Return the [X, Y] coordinate for the center point of the cell that contains the specified text.  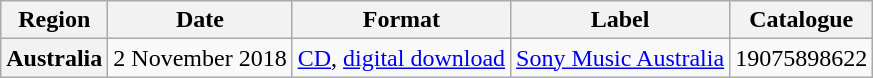
Label [620, 20]
Format [401, 20]
19075898622 [802, 58]
Australia [54, 58]
Catalogue [802, 20]
2 November 2018 [200, 58]
CD, digital download [401, 58]
Date [200, 20]
Sony Music Australia [620, 58]
Region [54, 20]
